Capture the cell that displays the provided text and extract its [X, Y] central coordinate. 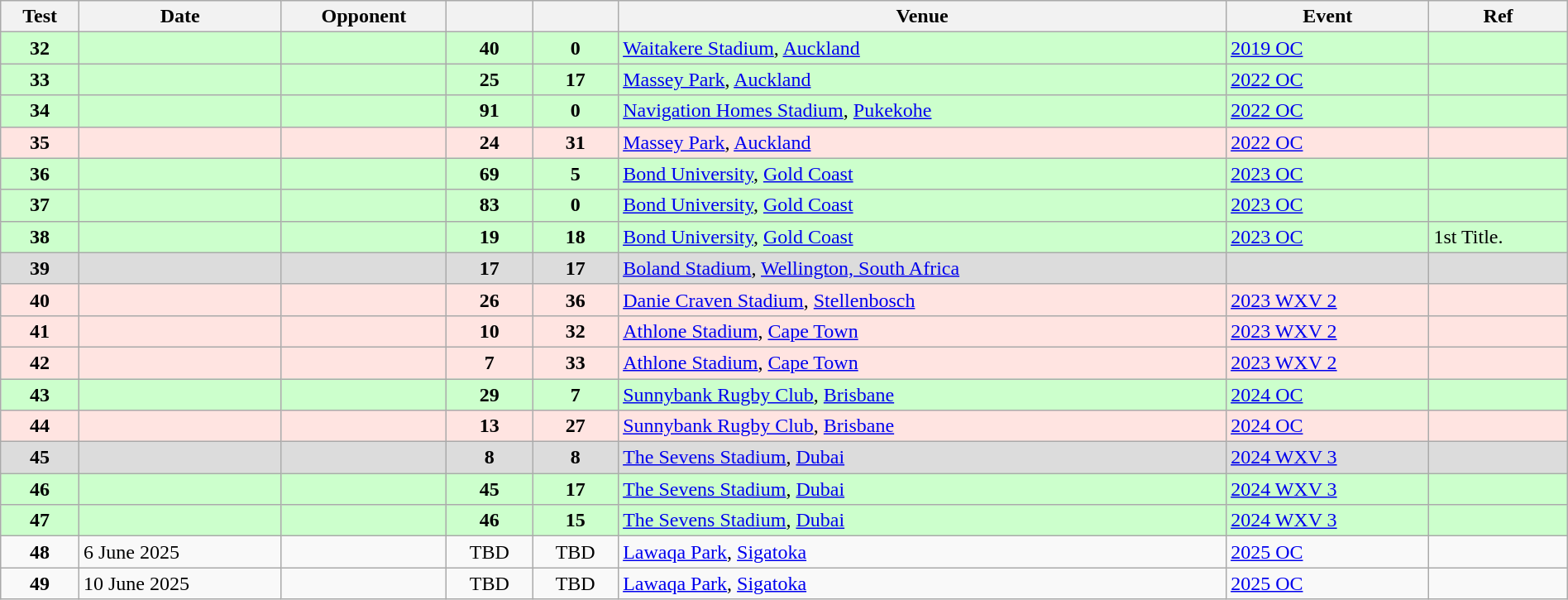
Boland Stadium, Wellington, South Africa [923, 268]
15 [576, 521]
2019 OC [1328, 48]
Test [40, 17]
38 [40, 237]
83 [490, 205]
Date [179, 17]
49 [40, 583]
48 [40, 552]
Event [1328, 17]
10 June 2025 [179, 583]
10 [490, 331]
26 [490, 300]
44 [40, 426]
29 [490, 395]
5 [576, 174]
24 [490, 142]
19 [490, 237]
37 [40, 205]
42 [40, 362]
Navigation Homes Stadium, Pukekohe [923, 111]
69 [490, 174]
27 [576, 426]
Opponent [364, 17]
Ref [1499, 17]
43 [40, 395]
47 [40, 521]
Venue [923, 17]
41 [40, 331]
31 [576, 142]
18 [576, 237]
34 [40, 111]
Waitakere Stadium, Auckland [923, 48]
1st Title. [1499, 237]
25 [490, 79]
91 [490, 111]
6 June 2025 [179, 552]
13 [490, 426]
35 [40, 142]
39 [40, 268]
Danie Craven Stadium, Stellenbosch [923, 300]
